Scan for the cell matching the given text and deliver its [x, y] coordinate at center. 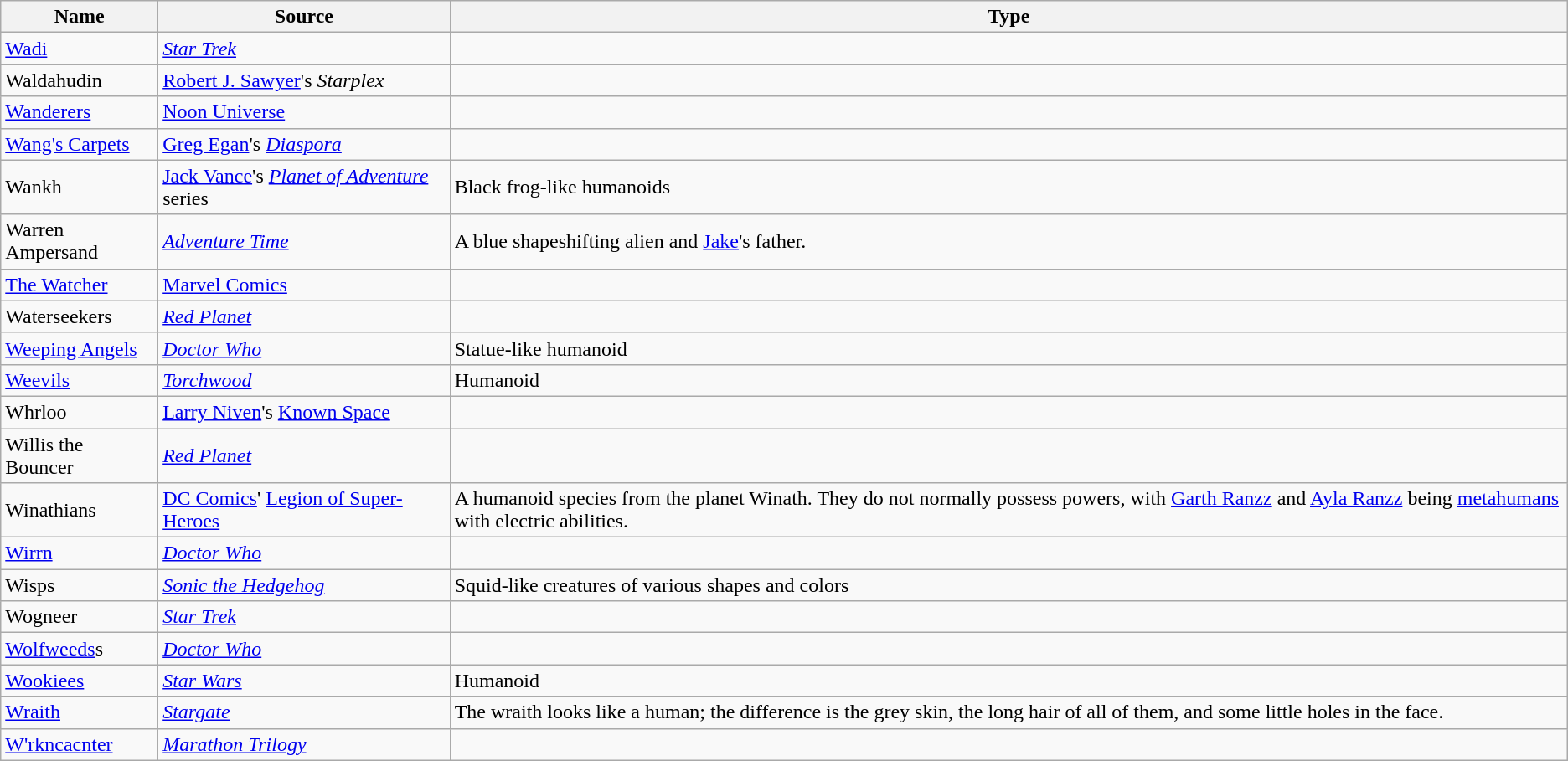
Wanderers [80, 112]
Source [304, 17]
The Watcher [80, 285]
Waldahudin [80, 80]
W'rkncacnter [80, 744]
Marathon Trilogy [304, 744]
Marvel Comics [304, 285]
Noon Universe [304, 112]
Name [80, 17]
Wankh [80, 188]
Wogneer [80, 617]
Wraith [80, 712]
Larry Niven's Known Space [304, 412]
The wraith looks like a human; the difference is the grey skin, the long hair of all of them, and some little holes in the face. [1008, 712]
Waterseekers [80, 316]
Type [1008, 17]
Jack Vance's Planet of Adventure series [304, 188]
Whrloo [80, 412]
Sonic the Hedgehog [304, 585]
Winathians [80, 511]
Robert J. Sawyer's Starplex [304, 80]
Wang's Carpets [80, 144]
Stargate [304, 712]
DC Comics' Legion of Super-Heroes [304, 511]
Statue-like humanoid [1008, 348]
Weeping Angels [80, 348]
A blue shapeshifting alien and Jake's father. [1008, 241]
Warren Ampersand [80, 241]
Wirrn [80, 553]
Greg Egan's Diaspora [304, 144]
Weevils [80, 380]
Wookiees [80, 681]
Wisps [80, 585]
Wolfweedss [80, 649]
Squid-like creatures of various shapes and colors [1008, 585]
Adventure Time [304, 241]
Black frog-like humanoids [1008, 188]
Torchwood [304, 380]
Wadi [80, 49]
Star Wars [304, 681]
Willis the Bouncer [80, 455]
